For the text-containing cell, return its midpoint in (X, Y) coordinate format. 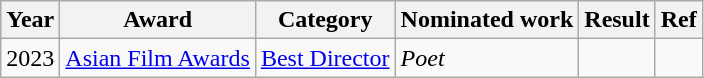
2023 (30, 58)
Year (30, 20)
Best Director (325, 58)
Ref (678, 20)
Asian Film Awards (158, 58)
Award (158, 20)
Poet (487, 58)
Category (325, 20)
Nominated work (487, 20)
Result (617, 20)
